Determine the [x, y] coordinate at the center of the cell enclosing the given text.  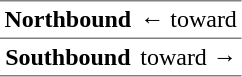
Northbound [68, 20]
toward → [189, 57]
← toward [189, 20]
Southbound [68, 57]
